Scan for the cell matching the given text and deliver its [x, y] coordinate at center. 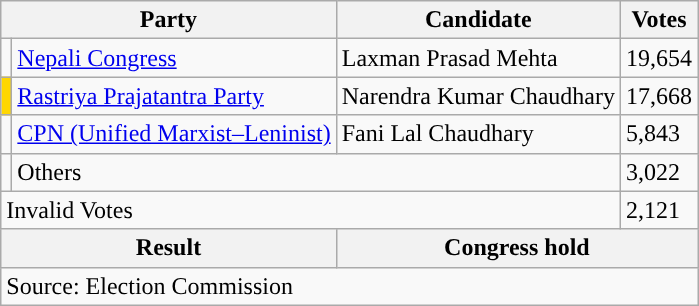
5,843 [658, 134]
Narendra Kumar Chaudhary [478, 96]
Rastriya Prajatantra Party [174, 96]
Candidate [478, 20]
Fani Lal Chaudhary [478, 134]
3,022 [658, 172]
Nepali Congress [174, 58]
Result [168, 248]
Laxman Prasad Mehta [478, 58]
Others [316, 172]
Votes [658, 20]
19,654 [658, 58]
Invalid Votes [311, 210]
Source: Election Commission [350, 286]
CPN (Unified Marxist–Leninist) [174, 134]
2,121 [658, 210]
17,668 [658, 96]
Congress hold [516, 248]
Party [168, 20]
